Determine the [x, y] coordinate at the center of the cell enclosing the given text.  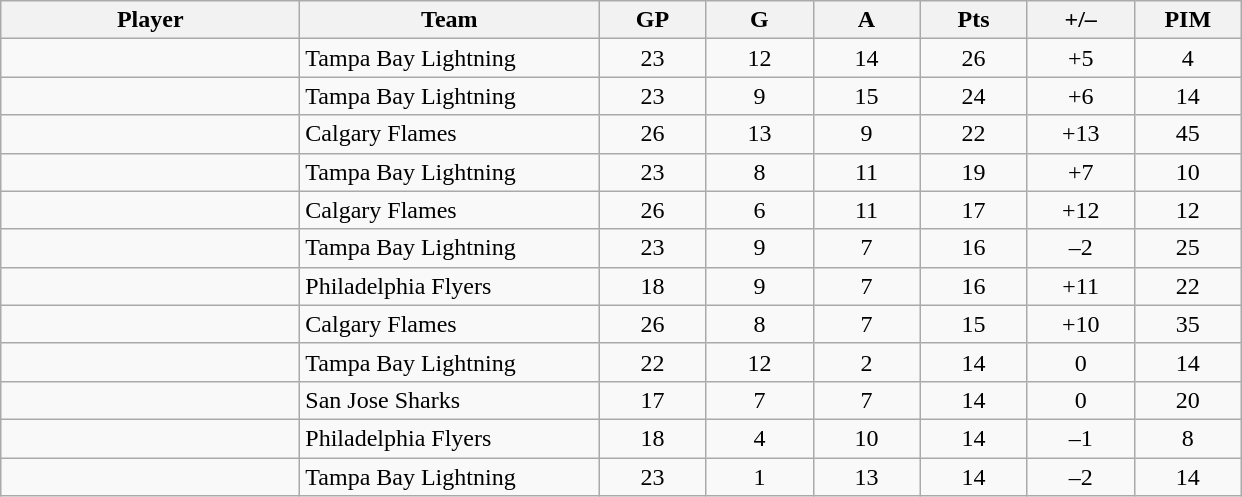
+6 [1080, 96]
Player [150, 20]
24 [974, 96]
45 [1188, 134]
19 [974, 172]
Team [450, 20]
+/– [1080, 20]
San Jose Sharks [450, 400]
+7 [1080, 172]
+12 [1080, 210]
+13 [1080, 134]
1 [760, 477]
PIM [1188, 20]
+5 [1080, 58]
35 [1188, 324]
Pts [974, 20]
2 [866, 362]
25 [1188, 248]
G [760, 20]
6 [760, 210]
A [866, 20]
+11 [1080, 286]
–1 [1080, 438]
+10 [1080, 324]
GP [652, 20]
20 [1188, 400]
